Capture the cell that displays the provided text and extract its [X, Y] central coordinate. 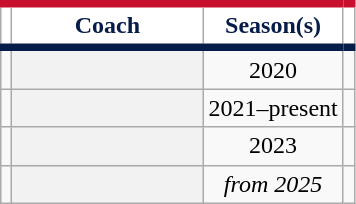
Season(s) [273, 26]
2021–present [273, 108]
from 2025 [273, 184]
Coach [108, 26]
2023 [273, 146]
2020 [273, 68]
